Pinpoint the cell where the given text exists, returning its (x, y) midpoint coordinate. 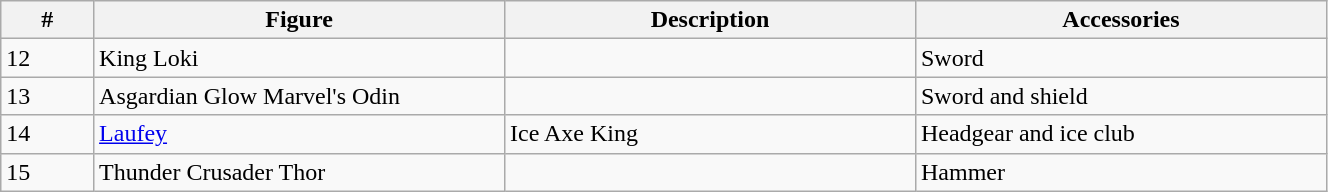
Figure (300, 20)
Hammer (1120, 172)
King Loki (300, 58)
Headgear and ice club (1120, 134)
Sword (1120, 58)
Asgardian Glow Marvel's Odin (300, 96)
15 (48, 172)
Accessories (1120, 20)
12 (48, 58)
Laufey (300, 134)
Description (710, 20)
# (48, 20)
Sword and shield (1120, 96)
14 (48, 134)
Thunder Crusader Thor (300, 172)
13 (48, 96)
Ice Axe King (710, 134)
